Find where the given text appears and provide that cell's center as [x, y] coordinate. 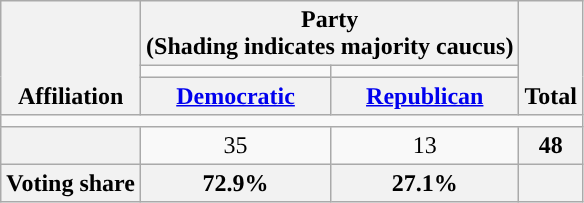
Party (Shading indicates majority caucus) [330, 34]
27.1% [425, 183]
Republican [425, 96]
13 [425, 145]
35 [236, 145]
Total [551, 58]
Voting share [71, 183]
Affiliation [71, 58]
72.9% [236, 183]
48 [551, 145]
Democratic [236, 96]
